Extract the [X, Y] coordinate from the center of the cell holding the provided text.  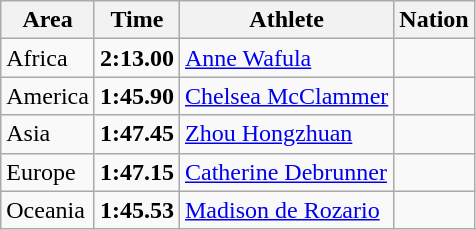
1:47.15 [136, 172]
1:45.53 [136, 210]
Zhou Hongzhuan [286, 134]
Nation [434, 20]
Athlete [286, 20]
1:47.45 [136, 134]
Time [136, 20]
Chelsea McClammer [286, 96]
Anne Wafula [286, 58]
1:45.90 [136, 96]
Madison de Rozario [286, 210]
Africa [48, 58]
Area [48, 20]
2:13.00 [136, 58]
Asia [48, 134]
America [48, 96]
Europe [48, 172]
Catherine Debrunner [286, 172]
Oceania [48, 210]
